Extract the [X, Y] coordinate from the center of the cell holding the provided text.  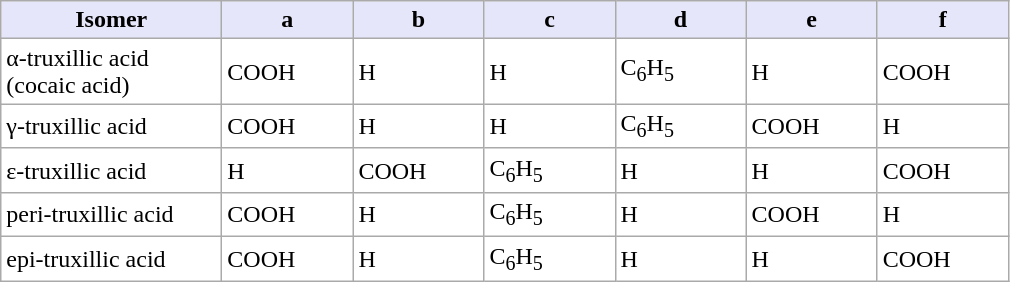
α-truxillic acid(cocaic acid) [112, 72]
Isomer [112, 20]
epi-truxillic acid [112, 259]
b [418, 20]
γ-truxillic acid [112, 126]
f [942, 20]
peri-truxillic acid [112, 215]
c [550, 20]
e [812, 20]
a [288, 20]
d [680, 20]
ε-truxillic acid [112, 170]
